Search for the cell housing the specified text and yield its [X, Y] center coordinate. 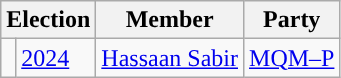
Party [292, 20]
MQM–P [292, 58]
Member [170, 20]
2024 [56, 58]
Election [48, 20]
Hassaan Sabir [170, 58]
